Find where the given text appears and provide that cell's center as (X, Y) coordinate. 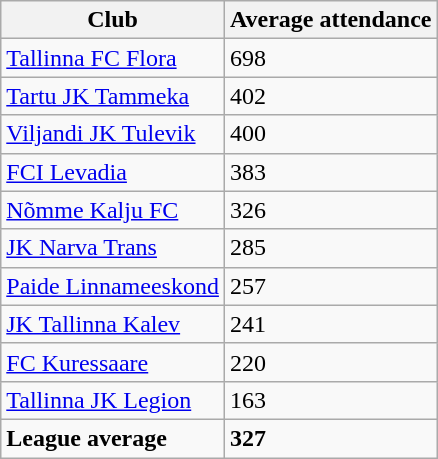
Viljandi JK Tulevik (113, 134)
257 (330, 286)
383 (330, 172)
402 (330, 96)
285 (330, 248)
400 (330, 134)
Nõmme Kalju FC (113, 210)
327 (330, 438)
FCI Levadia (113, 172)
League average (113, 438)
163 (330, 400)
FC Kuressaare (113, 362)
Average attendance (330, 20)
JK Tallinna Kalev (113, 324)
JK Narva Trans (113, 248)
698 (330, 58)
Tallinna FC Flora (113, 58)
241 (330, 324)
326 (330, 210)
Club (113, 20)
Tartu JK Tammeka (113, 96)
220 (330, 362)
Tallinna JK Legion (113, 400)
Paide Linnameeskond (113, 286)
